Provide the (X, Y) coordinate of the cell's center where the given text is located.  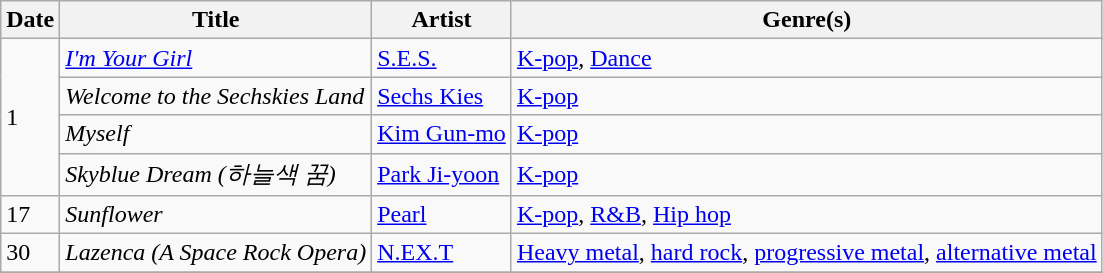
Heavy metal, hard rock, progressive metal, alternative metal (806, 253)
30 (30, 253)
1 (30, 118)
Pearl (442, 215)
K-pop, Dance (806, 58)
Welcome to the Sechskies Land (216, 96)
Date (30, 20)
Sechs Kies (442, 96)
Myself (216, 134)
Genre(s) (806, 20)
Kim Gun-mo (442, 134)
Title (216, 20)
I'm Your Girl (216, 58)
Artist (442, 20)
17 (30, 215)
N.EX.T (442, 253)
K-pop, R&B, Hip hop (806, 215)
Skyblue Dream (하늘색 꿈) (216, 174)
Park Ji-yoon (442, 174)
Lazenca (A Space Rock Opera) (216, 253)
Sunflower (216, 215)
S.E.S. (442, 58)
